Identify which cell holds the provided text, then report its (x, y) central coordinate. 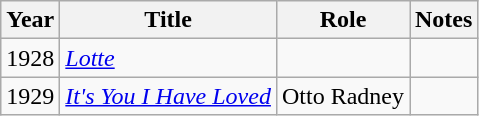
Title (168, 20)
Role (342, 20)
Lotte (168, 58)
Notes (444, 20)
Otto Radney (342, 96)
It's You I Have Loved (168, 96)
1928 (30, 58)
1929 (30, 96)
Year (30, 20)
